Locate the cell with the specified text and output its [X, Y] center coordinate. 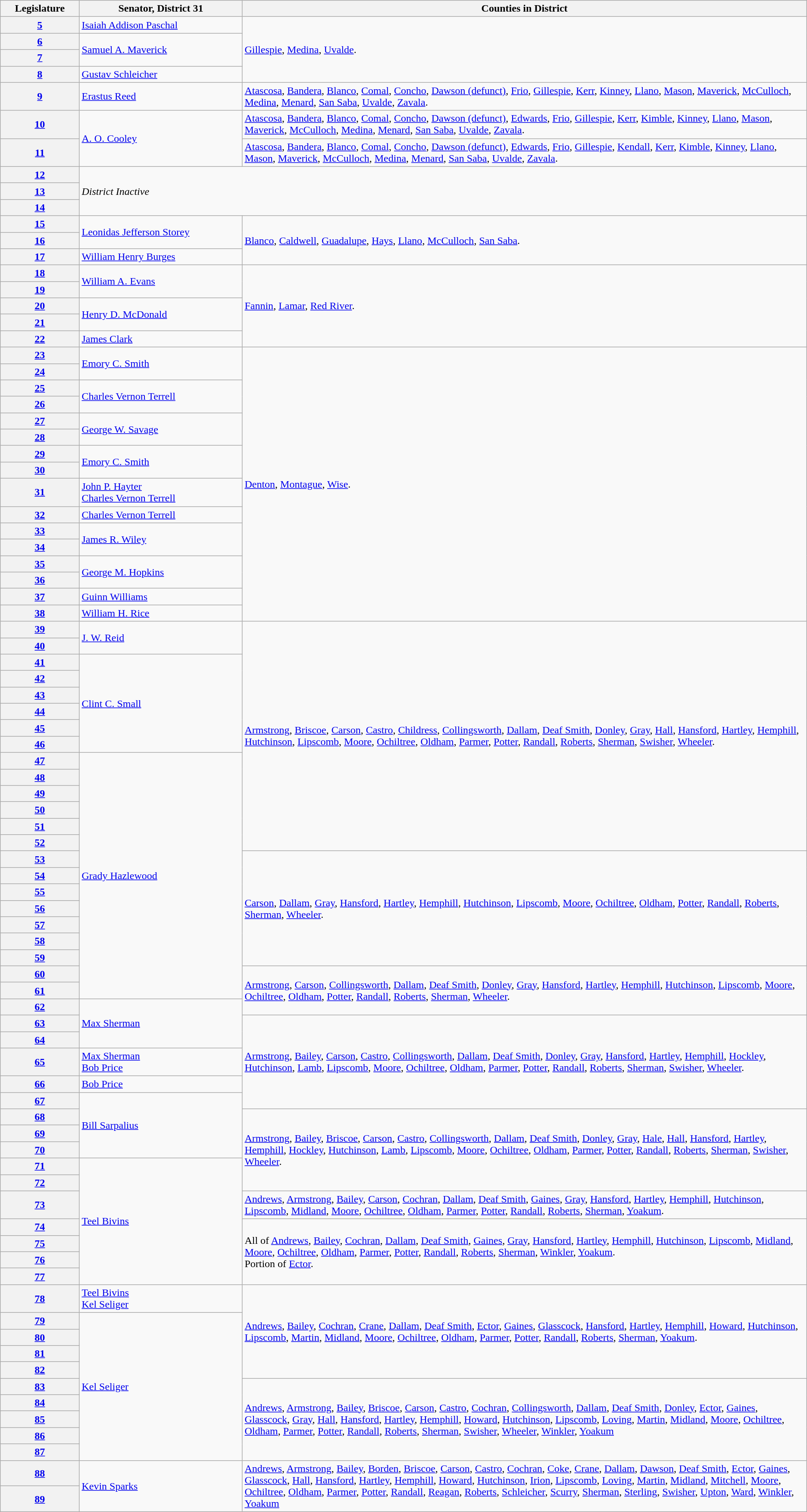
36 [40, 580]
87 [40, 1452]
Guinn Williams [161, 597]
40 [40, 646]
32 [40, 514]
Gillespie, Medina, Uvalde. [524, 50]
Carson, Dallam, Gray, Hansford, Hartley, Hemphill, Hutchinson, Lipscomb, Moore, Ochiltree, Oldham, Potter, Randall, Roberts, Sherman, Wheeler. [524, 908]
52 [40, 843]
59 [40, 958]
72 [40, 1183]
50 [40, 810]
31 [40, 492]
9 [40, 97]
John P. HayterCharles Vernon Terrell [161, 492]
68 [40, 1117]
65 [40, 1062]
70 [40, 1150]
80 [40, 1337]
27 [40, 421]
11 [40, 153]
85 [40, 1419]
19 [40, 290]
38 [40, 613]
76 [40, 1260]
Bill Sarpalius [161, 1125]
29 [40, 454]
Kel Seliger [161, 1387]
78 [40, 1299]
Counties in District [524, 9]
48 [40, 777]
47 [40, 761]
10 [40, 124]
Fannin, Lamar, Red River. [524, 306]
12 [40, 175]
79 [40, 1321]
Samuel A. Maverick [161, 50]
53 [40, 859]
25 [40, 388]
28 [40, 437]
13 [40, 191]
23 [40, 355]
20 [40, 306]
66 [40, 1084]
Gustav Schleicher [161, 74]
18 [40, 273]
74 [40, 1227]
67 [40, 1101]
16 [40, 240]
89 [40, 1499]
63 [40, 1023]
51 [40, 826]
42 [40, 679]
44 [40, 711]
Max ShermanBob Price [161, 1062]
Grady Hazlewood [161, 875]
55 [40, 892]
Erastus Reed [161, 97]
46 [40, 744]
Blanco, Caldwell, Guadalupe, Hays, Llano, McCulloch, San Saba. [524, 240]
Max Sherman [161, 1023]
30 [40, 470]
Kevin Sparks [161, 1486]
83 [40, 1387]
Teel Bivins [161, 1221]
William Henry Burges [161, 257]
James Clark [161, 339]
61 [40, 990]
39 [40, 629]
58 [40, 941]
George W. Savage [161, 429]
56 [40, 908]
62 [40, 1007]
49 [40, 794]
22 [40, 339]
8 [40, 74]
William H. Rice [161, 613]
35 [40, 564]
82 [40, 1370]
69 [40, 1133]
15 [40, 224]
24 [40, 372]
88 [40, 1473]
57 [40, 925]
7 [40, 58]
41 [40, 662]
26 [40, 404]
Teel BivinsKel Seliger [161, 1299]
14 [40, 207]
Bob Price [161, 1084]
73 [40, 1205]
District Inactive [443, 191]
Clint C. Small [161, 703]
Leonidas Jefferson Storey [161, 232]
William A. Evans [161, 282]
34 [40, 548]
75 [40, 1243]
J. W. Reid [161, 638]
64 [40, 1039]
86 [40, 1436]
45 [40, 728]
17 [40, 257]
21 [40, 322]
71 [40, 1166]
5 [40, 25]
George M. Hopkins [161, 572]
84 [40, 1403]
Senator, District 31 [161, 9]
Legislature [40, 9]
77 [40, 1276]
A. O. Cooley [161, 138]
James R. Wiley [161, 539]
43 [40, 695]
54 [40, 876]
Henry D. McDonald [161, 314]
33 [40, 531]
60 [40, 974]
Isaiah Addison Paschal [161, 25]
Denton, Montague, Wise. [524, 484]
6 [40, 41]
37 [40, 597]
81 [40, 1354]
